Capture the cell that displays the provided text and extract its (x, y) central coordinate. 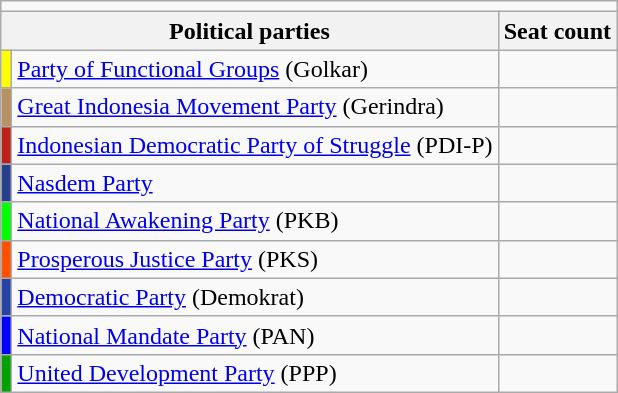
Indonesian Democratic Party of Struggle (PDI-P) (255, 145)
Democratic Party (Demokrat) (255, 297)
Prosperous Justice Party (PKS) (255, 259)
Political parties (250, 31)
Great Indonesia Movement Party (Gerindra) (255, 107)
National Mandate Party (PAN) (255, 335)
Nasdem Party (255, 183)
United Development Party (PPP) (255, 373)
Seat count (557, 31)
National Awakening Party (PKB) (255, 221)
Party of Functional Groups (Golkar) (255, 69)
